For the text-containing cell, return its midpoint in [x, y] coordinate format. 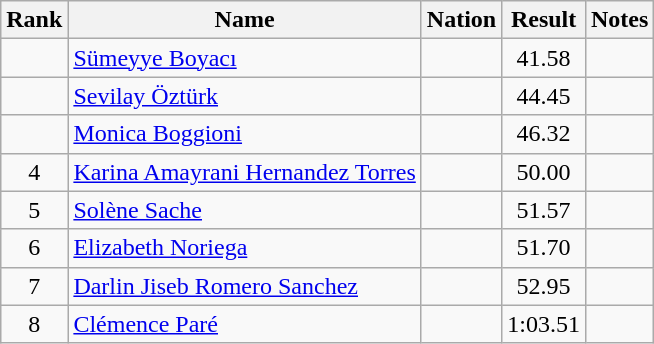
6 [34, 248]
Name [244, 20]
Nation [461, 20]
Solène Sache [244, 210]
Rank [34, 20]
4 [34, 172]
Clémence Paré [244, 324]
1:03.51 [544, 324]
Result [544, 20]
Karina Amayrani Hernandez Torres [244, 172]
Darlin Jiseb Romero Sanchez [244, 286]
Elizabeth Noriega [244, 248]
44.45 [544, 96]
51.57 [544, 210]
Sevilay Öztürk [244, 96]
46.32 [544, 134]
7 [34, 286]
Sümeyye Boyacı [244, 58]
51.70 [544, 248]
8 [34, 324]
50.00 [544, 172]
41.58 [544, 58]
Monica Boggioni [244, 134]
52.95 [544, 286]
Notes [619, 20]
5 [34, 210]
